Detect which cell encompasses the target text, then output its (X, Y) center coordinate. 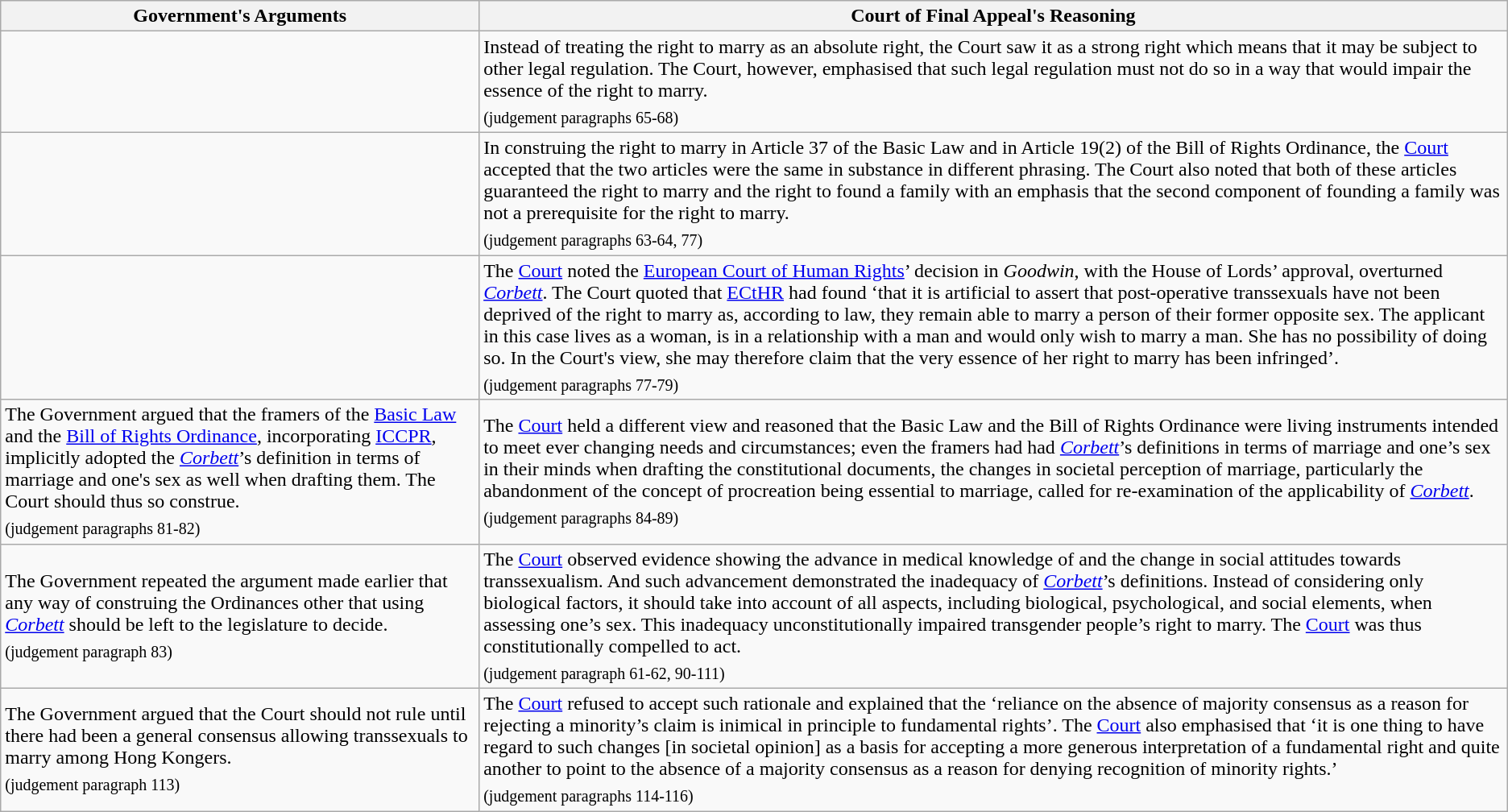
Government's Arguments (240, 16)
Court of Final Appeal's Reasoning (994, 16)
